Identify which cell holds the provided text, then report its [X, Y] central coordinate. 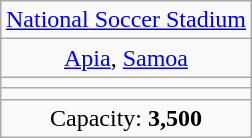
National Soccer Stadium [126, 20]
Apia, Samoa [126, 58]
Capacity: 3,500 [126, 118]
